Find where the given text appears and provide that cell's center as [x, y] coordinate. 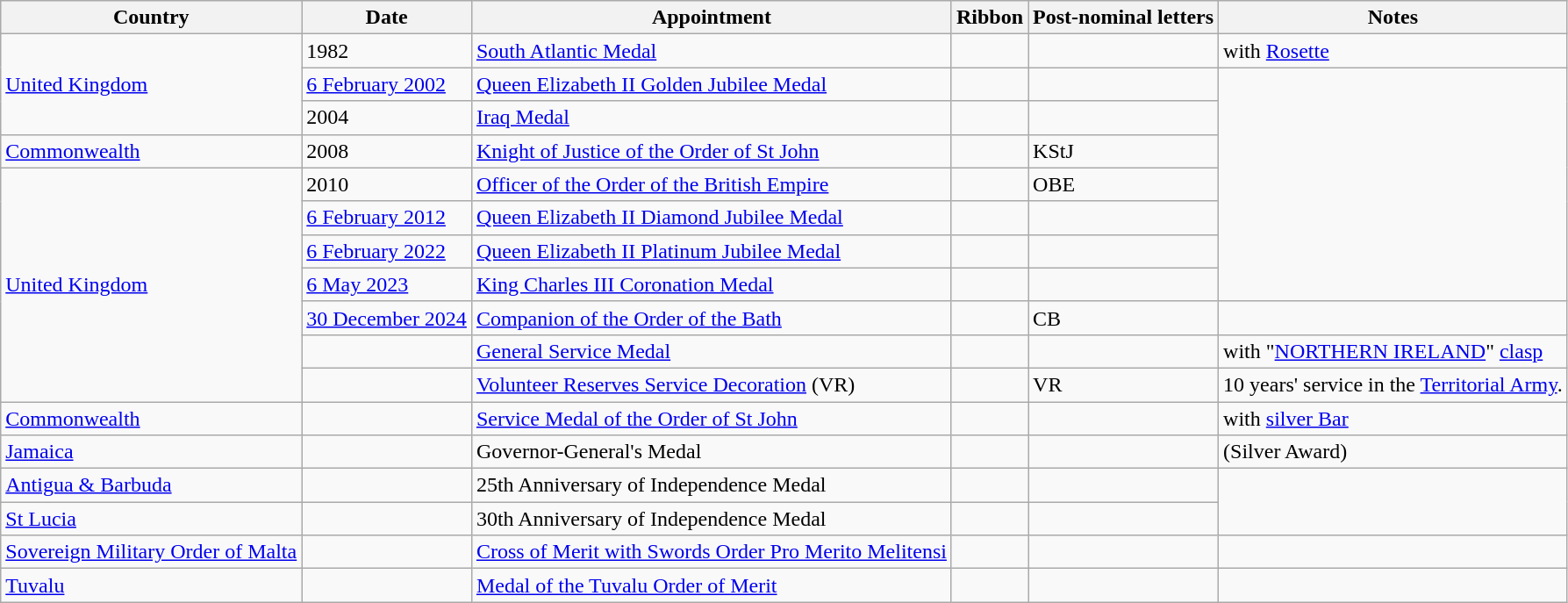
Companion of the Order of the Bath [711, 318]
South Atlantic Medal [711, 51]
Post-nominal letters [1123, 18]
6 February 2002 [387, 84]
Notes [1393, 18]
10 years' service in the Territorial Army. [1393, 384]
6 February 2022 [387, 251]
2008 [387, 151]
VR [1123, 384]
25th Anniversary of Independence Medal [711, 485]
OBE [1123, 184]
KStJ [1123, 151]
Queen Elizabeth II Diamond Jubilee Medal [711, 218]
Queen Elizabeth II Golden Jubilee Medal [711, 84]
Antigua & Barbuda [151, 485]
with silver Bar [1393, 419]
Volunteer Reserves Service Decoration (VR) [711, 384]
6 February 2012 [387, 218]
1982 [387, 51]
Queen Elizabeth II Platinum Jubilee Medal [711, 251]
Date [387, 18]
6 May 2023 [387, 284]
Governor-General's Medal [711, 452]
St Lucia [151, 519]
Medal of the Tuvalu Order of Merit [711, 585]
Country [151, 18]
2010 [387, 184]
Cross of Merit with Swords Order Pro Merito Melitensi [711, 552]
with Rosette [1393, 51]
Jamaica [151, 452]
Iraq Medal [711, 118]
2004 [387, 118]
CB [1123, 318]
Ribbon [990, 18]
Officer of the Order of the British Empire [711, 184]
King Charles III Coronation Medal [711, 284]
Service Medal of the Order of St John [711, 419]
with "NORTHERN IRELAND" clasp [1393, 351]
Sovereign Military Order of Malta [151, 552]
(Silver Award) [1393, 452]
General Service Medal [711, 351]
Tuvalu [151, 585]
30th Anniversary of Independence Medal [711, 519]
30 December 2024 [387, 318]
Knight of Justice of the Order of St John [711, 151]
Appointment [711, 18]
